Capture the cell that displays the provided text and extract its (x, y) central coordinate. 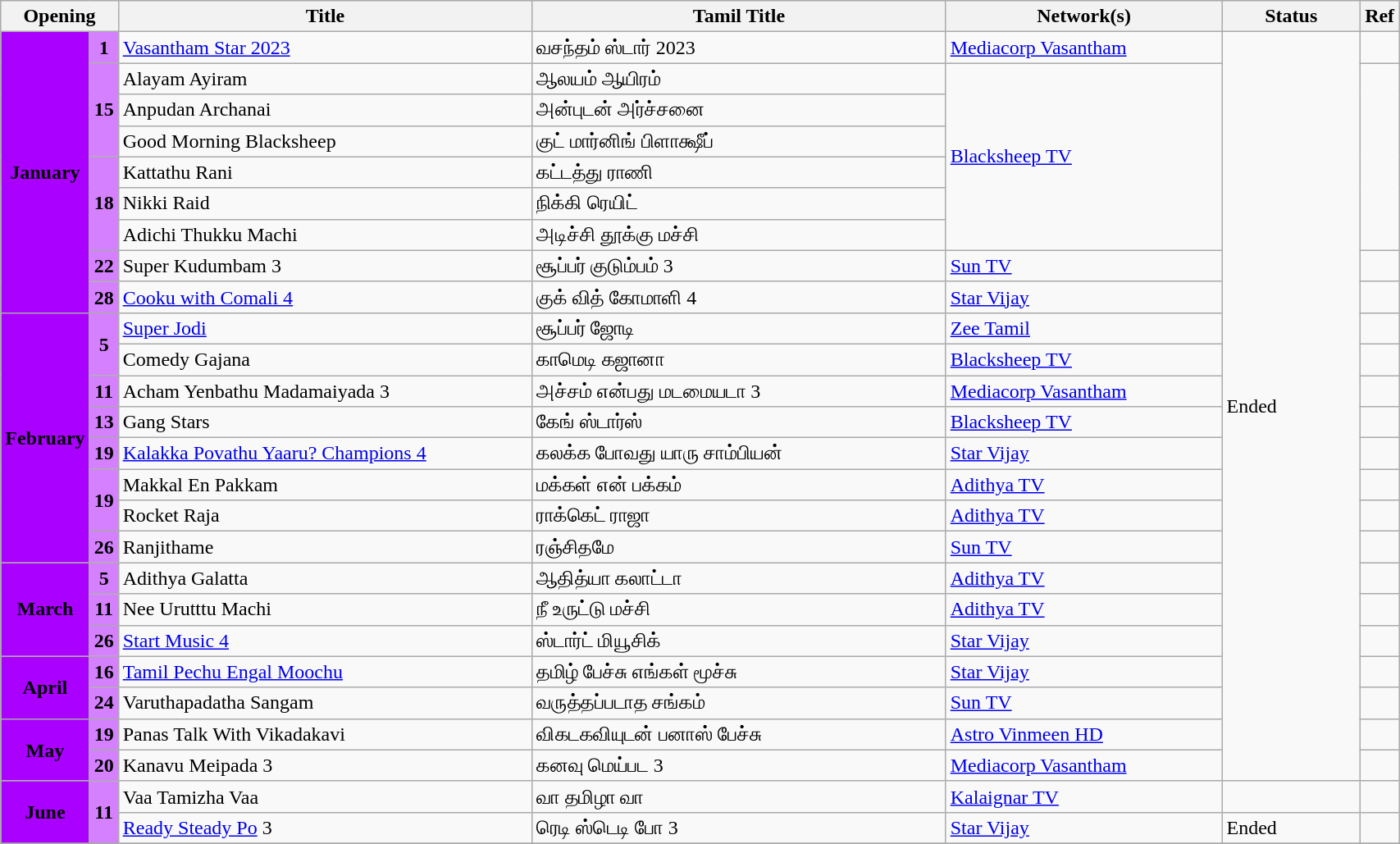
மக்கள் என் பக்கம் (739, 485)
Adithya Galatta (325, 578)
February (45, 437)
சூப்பர் குடும்பம் 3 (739, 266)
Super Kudumbam 3 (325, 266)
Vaa Tamizha Vaa (325, 796)
Rocket Raja (325, 516)
Start Music 4 (325, 641)
June (45, 812)
24 (103, 703)
கலக்க போவது யாரு சாம்பியன் (739, 454)
கேங் ஸ்டார்ஸ் (739, 422)
ரஞ்சிதமே (739, 547)
Anpudan Archanai (325, 110)
கனவு மெய்பட 3 (739, 765)
தமிழ் பேச்சு எங்கள் மூச்சு (739, 672)
January (45, 172)
28 (103, 297)
Good Morning Blacksheep (325, 141)
Tamil Title (739, 16)
Astro Vinmeen HD (1084, 734)
Ready Steady Po 3 (325, 828)
Comedy Gajana (325, 359)
15 (103, 110)
Makkal En Pakkam (325, 485)
20 (103, 765)
வருத்தப்படாத சங்கம் (739, 703)
18 (103, 203)
Kanavu Meipada 3 (325, 765)
Nikki Raid (325, 203)
Tamil Pechu Engal Moochu (325, 672)
வசந்தம் ஸ்டார் 2023 (739, 48)
Cooku with Comali 4 (325, 297)
ஸ்டார்ட் மியூசிக் (739, 641)
ரெடி ஸ்டெடி போ 3 (739, 828)
Status (1291, 16)
கட்டத்து ராணி (739, 172)
May (45, 750)
Ref (1379, 16)
March (45, 609)
குட் மார்னிங் பிளாக்ஷீப் (739, 141)
அச்சம் என்பது மடமையடா 3 (739, 391)
1 (103, 48)
நிக்கி ரெயிட் (739, 203)
Vasantham Star 2023 (325, 48)
அடிச்சி தூக்கு மச்சி (739, 235)
ஆலயம் ஆயிரம் (739, 79)
16 (103, 672)
Title (325, 16)
Opening (59, 16)
Panas Talk With Vikadakavi (325, 734)
Alayam Ayiram (325, 79)
Adichi Thukku Machi (325, 235)
Zee Tamil (1084, 328)
Kalakka Povathu Yaaru? Champions 4 (325, 454)
Varuthapadatha Sangam (325, 703)
Ranjithame (325, 547)
April (45, 687)
13 (103, 422)
காமெடி கஜானா (739, 359)
குக் வித் கோமாளி 4 (739, 297)
வா தமிழா வா (739, 796)
Super Jodi (325, 328)
ராக்கெட் ராஜா (739, 516)
Kalaignar TV (1084, 796)
Network(s) (1084, 16)
சூப்பர் ஜோடி (739, 328)
அன்புடன் அர்ச்சனை (739, 110)
22 (103, 266)
Nee Urutttu Machi (325, 609)
விகடகவியுடன் பனாஸ் பேச்சு (739, 734)
நீ உருட்டு மச்சி (739, 609)
Kattathu Rani (325, 172)
Acham Yenbathu Madamaiyada 3 (325, 391)
ஆதித்யா கலாட்டா (739, 578)
Gang Stars (325, 422)
